Find where the given text appears and provide that cell's center as [X, Y] coordinate. 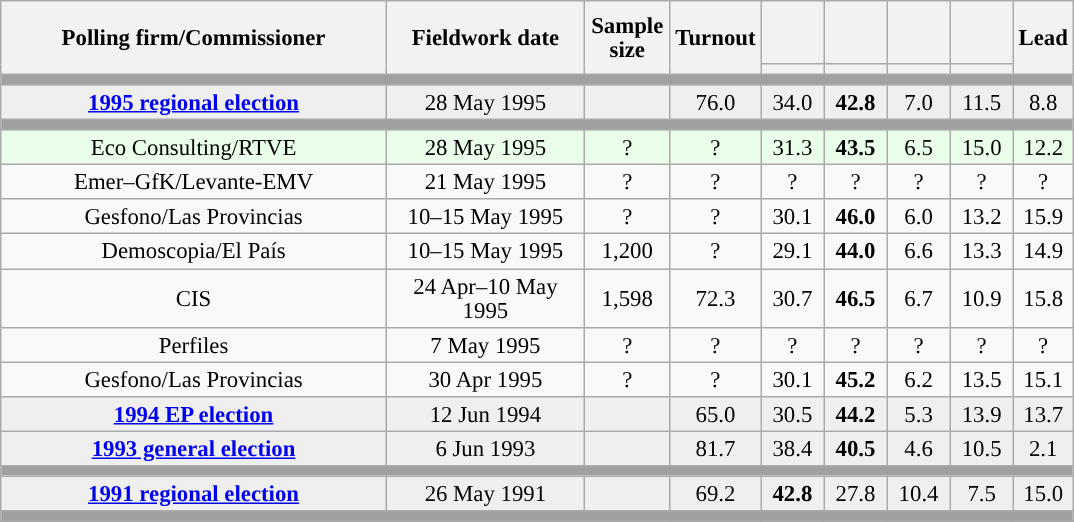
7.5 [982, 494]
30.5 [792, 414]
76.0 [716, 102]
CIS [194, 298]
6 Jun 1993 [485, 448]
13.2 [982, 218]
24 Apr–10 May 1995 [485, 298]
6.6 [918, 252]
21 May 1995 [485, 182]
1995 regional election [194, 102]
72.3 [716, 298]
30 Apr 1995 [485, 380]
4.6 [918, 448]
13.3 [982, 252]
1,200 [627, 252]
13.7 [1043, 414]
30.7 [792, 298]
5.3 [918, 414]
15.8 [1043, 298]
Fieldwork date [485, 38]
Demoscopia/El País [194, 252]
44.0 [856, 252]
46.5 [856, 298]
43.5 [856, 148]
Turnout [716, 38]
1,598 [627, 298]
13.9 [982, 414]
81.7 [716, 448]
Lead [1043, 38]
14.9 [1043, 252]
10.4 [918, 494]
34.0 [792, 102]
46.0 [856, 218]
2.1 [1043, 448]
7 May 1995 [485, 344]
10.5 [982, 448]
6.2 [918, 380]
1991 regional election [194, 494]
Perfiles [194, 344]
6.5 [918, 148]
12.2 [1043, 148]
13.5 [982, 380]
Eco Consulting/RTVE [194, 148]
69.2 [716, 494]
31.3 [792, 148]
44.2 [856, 414]
10.9 [982, 298]
6.7 [918, 298]
15.1 [1043, 380]
45.2 [856, 380]
Emer–GfK/Levante-EMV [194, 182]
26 May 1991 [485, 494]
27.8 [856, 494]
29.1 [792, 252]
6.0 [918, 218]
15.9 [1043, 218]
Sample size [627, 38]
7.0 [918, 102]
12 Jun 1994 [485, 414]
1993 general election [194, 448]
40.5 [856, 448]
65.0 [716, 414]
11.5 [982, 102]
1994 EP election [194, 414]
38.4 [792, 448]
Polling firm/Commissioner [194, 38]
8.8 [1043, 102]
